Output the (X, Y) coordinate of the center of the cell containing the given text.  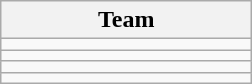
Team (126, 20)
